Return (X, Y) of the center of cell containing provided text 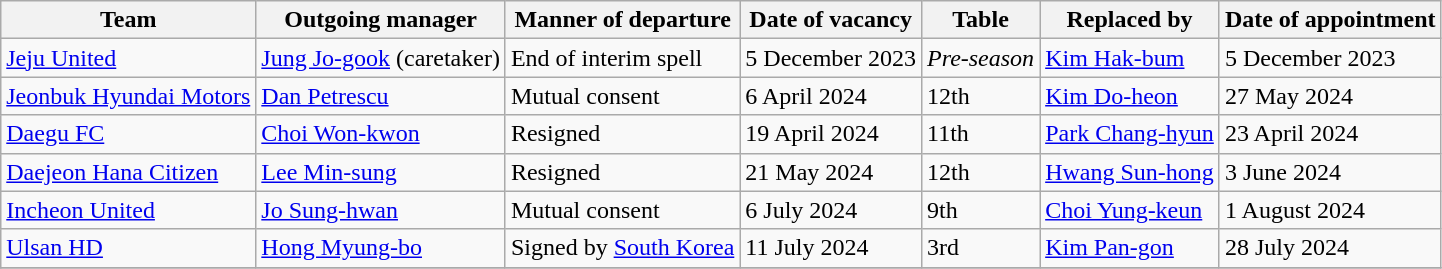
Hong Myung-bo (381, 248)
Jeonbuk Hyundai Motors (128, 96)
Choi Yung-keun (1130, 210)
3 June 2024 (1330, 172)
6 July 2024 (831, 210)
Incheon United (128, 210)
Hwang Sun-hong (1130, 172)
Date of appointment (1330, 20)
Kim Pan-gon (1130, 248)
Pre-season (980, 58)
27 May 2024 (1330, 96)
19 April 2024 (831, 134)
Signed by South Korea (622, 248)
Choi Won-kwon (381, 134)
Kim Do-heon (1130, 96)
6 April 2024 (831, 96)
Manner of departure (622, 20)
Jeju United (128, 58)
11 July 2024 (831, 248)
Kim Hak-bum (1130, 58)
Jung Jo-gook (caretaker) (381, 58)
Lee Min-sung (381, 172)
Dan Petrescu (381, 96)
28 July 2024 (1330, 248)
End of interim spell (622, 58)
1 August 2024 (1330, 210)
11th (980, 134)
Daegu FC (128, 134)
Daejeon Hana Citizen (128, 172)
Date of vacancy (831, 20)
Team (128, 20)
21 May 2024 (831, 172)
Replaced by (1130, 20)
Table (980, 20)
Jo Sung-hwan (381, 210)
23 April 2024 (1330, 134)
3rd (980, 248)
Outgoing manager (381, 20)
Park Chang-hyun (1130, 134)
9th (980, 210)
Ulsan HD (128, 248)
